Return (x, y) of the center of cell containing provided text 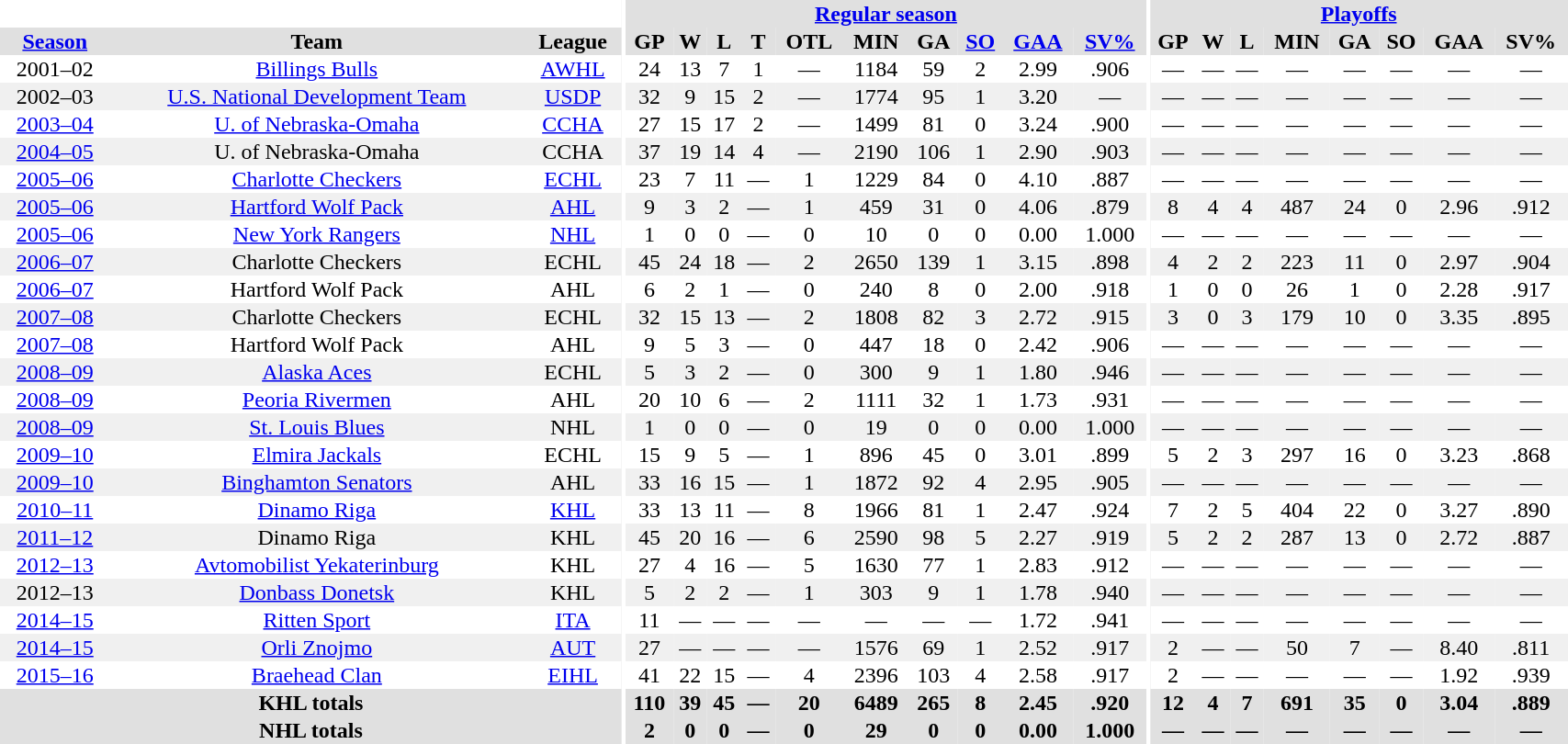
1630 (876, 565)
ITA (573, 620)
.919 (1110, 537)
265 (934, 703)
3.23 (1459, 455)
.915 (1110, 317)
.868 (1530, 455)
2.97 (1459, 262)
447 (876, 344)
106 (934, 152)
2010–11 (55, 510)
Orli Znojmo (316, 648)
USDP (573, 96)
92 (934, 482)
.946 (1110, 372)
3.04 (1459, 703)
84 (934, 179)
.879 (1110, 207)
2.42 (1038, 344)
.898 (1110, 262)
2002–03 (55, 96)
69 (934, 648)
2011–12 (55, 537)
2.95 (1038, 482)
139 (934, 262)
St. Louis Blues (316, 427)
12 (1173, 703)
1111 (876, 400)
2590 (876, 537)
3.01 (1038, 455)
Ritten Sport (316, 620)
AUT (573, 648)
1.80 (1038, 372)
Billings Bulls (316, 69)
Regular season (886, 14)
.905 (1110, 482)
1.72 (1038, 620)
3.15 (1038, 262)
3.24 (1038, 124)
2004–05 (55, 152)
2.58 (1038, 675)
1.92 (1459, 675)
Braehead Clan (316, 675)
240 (876, 289)
1229 (876, 179)
1184 (876, 69)
.811 (1530, 648)
1808 (876, 317)
Elmira Jackals (316, 455)
AWHL (573, 69)
8.40 (1459, 648)
Donbass Donetsk (316, 592)
U.S. National Development Team (316, 96)
179 (1297, 317)
2.45 (1038, 703)
26 (1297, 289)
.941 (1110, 620)
.895 (1530, 317)
50 (1297, 648)
17 (724, 124)
NHL totals (310, 730)
459 (876, 207)
2015–16 (55, 675)
2.52 (1038, 648)
77 (934, 565)
1.78 (1038, 592)
Binghamton Senators (316, 482)
297 (1297, 455)
110 (649, 703)
691 (1297, 703)
.903 (1110, 152)
.924 (1110, 510)
2.96 (1459, 207)
2.47 (1038, 510)
KHL totals (310, 703)
2.27 (1038, 537)
Season (55, 41)
.939 (1530, 675)
896 (876, 455)
2190 (876, 152)
287 (1297, 537)
OTL (809, 41)
103 (934, 675)
EIHL (573, 675)
Alaska Aces (316, 372)
1966 (876, 510)
2001–02 (55, 69)
.940 (1110, 592)
37 (649, 152)
59 (934, 69)
Playoffs (1359, 14)
95 (934, 96)
3.20 (1038, 96)
31 (934, 207)
.900 (1110, 124)
303 (876, 592)
82 (934, 317)
.904 (1530, 262)
2.90 (1038, 152)
98 (934, 537)
3.35 (1459, 317)
Team (316, 41)
.889 (1530, 703)
1.73 (1038, 400)
1872 (876, 482)
League (573, 41)
.890 (1530, 510)
487 (1297, 207)
3.27 (1459, 510)
2.00 (1038, 289)
404 (1297, 510)
39 (691, 703)
.918 (1110, 289)
14 (724, 152)
New York Rangers (316, 234)
6489 (876, 703)
1576 (876, 648)
29 (876, 730)
2.83 (1038, 565)
1499 (876, 124)
.899 (1110, 455)
35 (1355, 703)
41 (649, 675)
.920 (1110, 703)
2.28 (1459, 289)
4.10 (1038, 179)
T (759, 41)
4.06 (1038, 207)
.931 (1110, 400)
223 (1297, 262)
1774 (876, 96)
Peoria Rivermen (316, 400)
2650 (876, 262)
2396 (876, 675)
23 (649, 179)
300 (876, 372)
Avtomobilist Yekaterinburg (316, 565)
2.99 (1038, 69)
2003–04 (55, 124)
